Detect which cell encompasses the target text, then output its [X, Y] center coordinate. 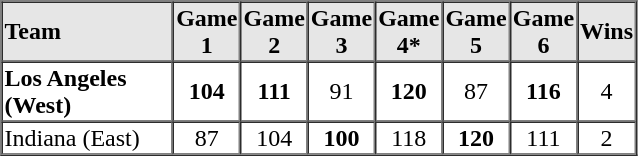
116 [544, 92]
Team [88, 32]
Game 2 [274, 32]
118 [408, 138]
Game 1 [206, 32]
100 [342, 138]
91 [342, 92]
Game 3 [342, 32]
Indiana (East) [88, 138]
2 [606, 138]
Game 5 [476, 32]
4 [606, 92]
Game 6 [544, 32]
Wins [606, 32]
Game 4* [408, 32]
Los Angeles (West) [88, 92]
